From the cell containing the given text, extract its center point as (X, Y) coordinate. 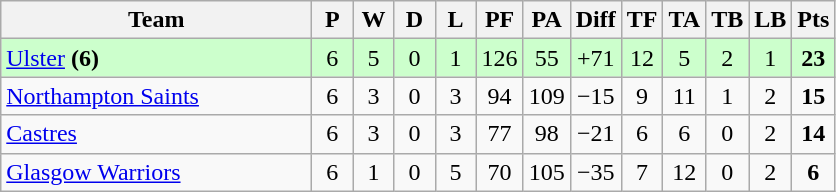
PF (500, 20)
Team (156, 20)
Ulster (6) (156, 58)
11 (684, 96)
Castres (156, 134)
55 (546, 58)
TF (642, 20)
70 (500, 172)
TB (728, 20)
9 (642, 96)
LB (770, 20)
77 (500, 134)
−35 (596, 172)
105 (546, 172)
L (456, 20)
Diff (596, 20)
Northampton Saints (156, 96)
Pts (814, 20)
14 (814, 134)
109 (546, 96)
126 (500, 58)
98 (546, 134)
D (414, 20)
Glasgow Warriors (156, 172)
23 (814, 58)
7 (642, 172)
−21 (596, 134)
94 (500, 96)
TA (684, 20)
P (332, 20)
+71 (596, 58)
15 (814, 96)
W (374, 20)
−15 (596, 96)
PA (546, 20)
